Return [x, y] of the center of cell containing provided text 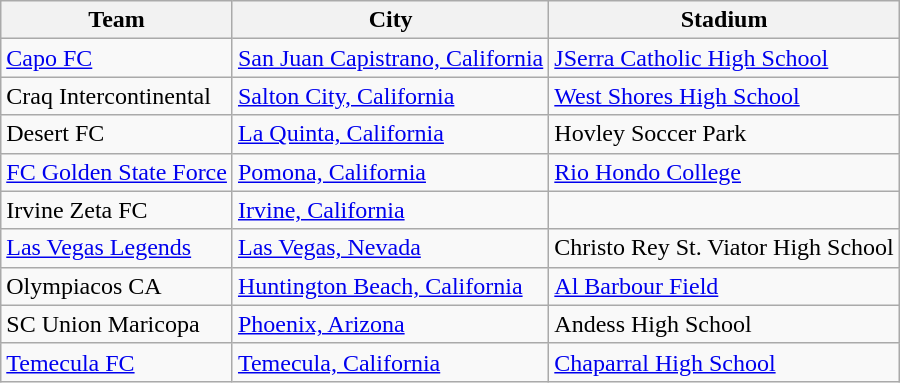
Andess High School [724, 324]
Huntington Beach, California [390, 286]
JSerra Catholic High School [724, 58]
Craq Intercontinental [117, 96]
Hovley Soccer Park [724, 134]
Capo FC [117, 58]
SC Union Maricopa [117, 324]
West Shores High School [724, 96]
Stadium [724, 20]
Irvine Zeta FC [117, 210]
City [390, 20]
La Quinta, California [390, 134]
Team [117, 20]
Rio Hondo College [724, 172]
Olympiacos CA [117, 286]
Pomona, California [390, 172]
San Juan Capistrano, California [390, 58]
Temecula FC [117, 362]
Salton City, California [390, 96]
Las Vegas, Nevada [390, 248]
Chaparral High School [724, 362]
Desert FC [117, 134]
Las Vegas Legends [117, 248]
Temecula, California [390, 362]
Phoenix, Arizona [390, 324]
Al Barbour Field [724, 286]
Irvine, California [390, 210]
Christo Rey St. Viator High School [724, 248]
FC Golden State Force [117, 172]
